Pinpoint the cell where the given text exists, returning its (x, y) midpoint coordinate. 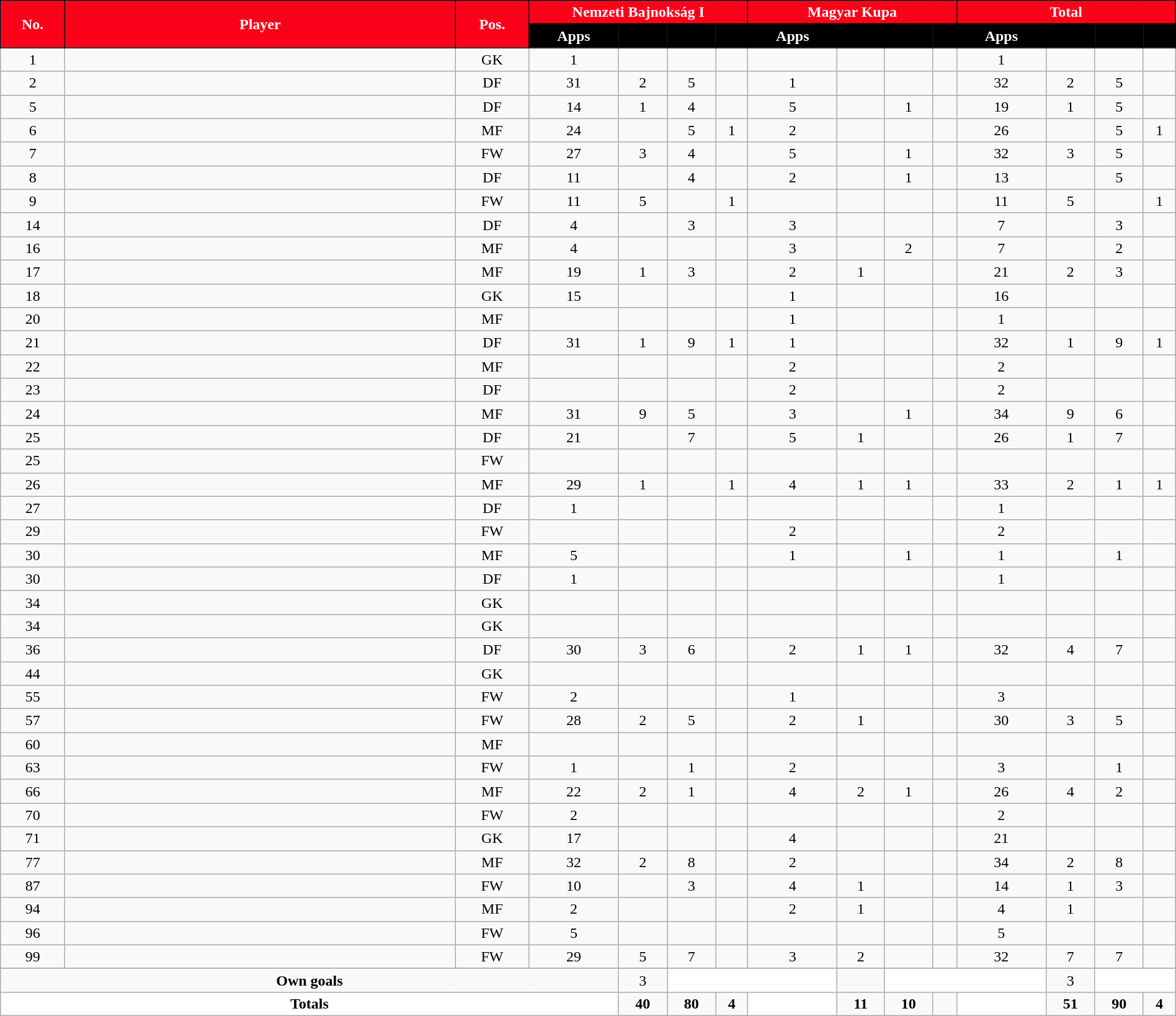
90 (1119, 1004)
66 (33, 791)
87 (33, 886)
55 (33, 697)
36 (33, 649)
28 (574, 721)
96 (33, 933)
63 (33, 768)
71 (33, 839)
No. (33, 24)
94 (33, 909)
Magyar Kupa (852, 12)
77 (33, 862)
Nemzeti Bajnokság I (639, 12)
60 (33, 744)
99 (33, 956)
70 (33, 815)
Pos. (492, 24)
80 (692, 1004)
Own goals (310, 980)
57 (33, 721)
51 (1070, 1004)
Player (261, 24)
15 (574, 296)
13 (1001, 177)
Totals (310, 1004)
40 (643, 1004)
33 (1001, 484)
Total (1066, 12)
20 (33, 319)
44 (33, 673)
18 (33, 296)
23 (33, 390)
